Extract the (x, y) coordinate from the center of the cell holding the provided text.  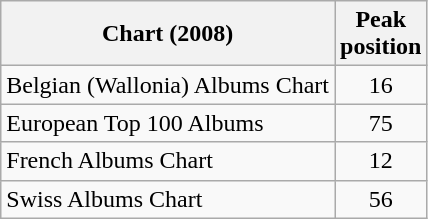
Belgian (Wallonia) Albums Chart (168, 85)
Peakposition (380, 34)
French Albums Chart (168, 161)
75 (380, 123)
56 (380, 199)
Chart (2008) (168, 34)
12 (380, 161)
16 (380, 85)
Swiss Albums Chart (168, 199)
European Top 100 Albums (168, 123)
